For the text-containing cell, return its midpoint in (x, y) coordinate format. 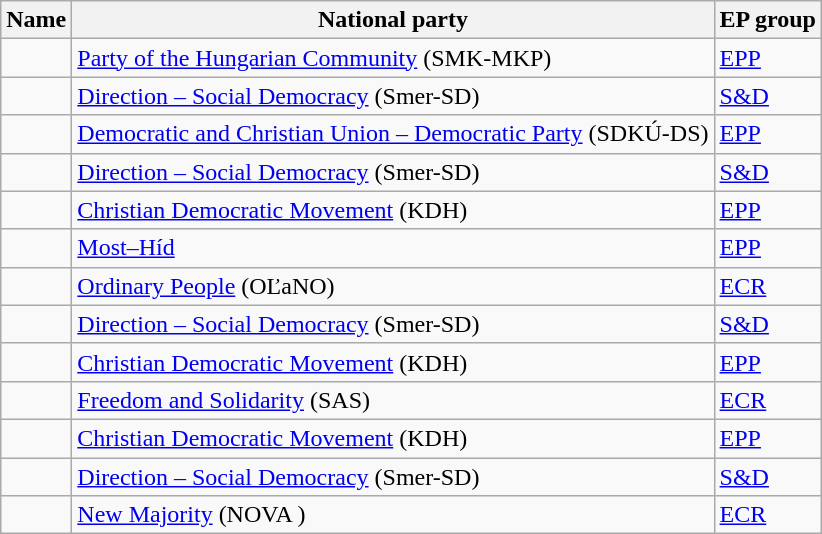
New Majority (NOVA ) (393, 515)
EP group (768, 20)
Democratic and Christian Union – Democratic Party (SDKÚ-DS) (393, 134)
Party of the Hungarian Community (SMK-MKP) (393, 58)
Freedom and Solidarity (SAS) (393, 400)
Most–Híd (393, 248)
Name (36, 20)
Ordinary People (OĽaNO) (393, 286)
National party (393, 20)
